Detect which cell encompasses the target text, then output its (X, Y) center coordinate. 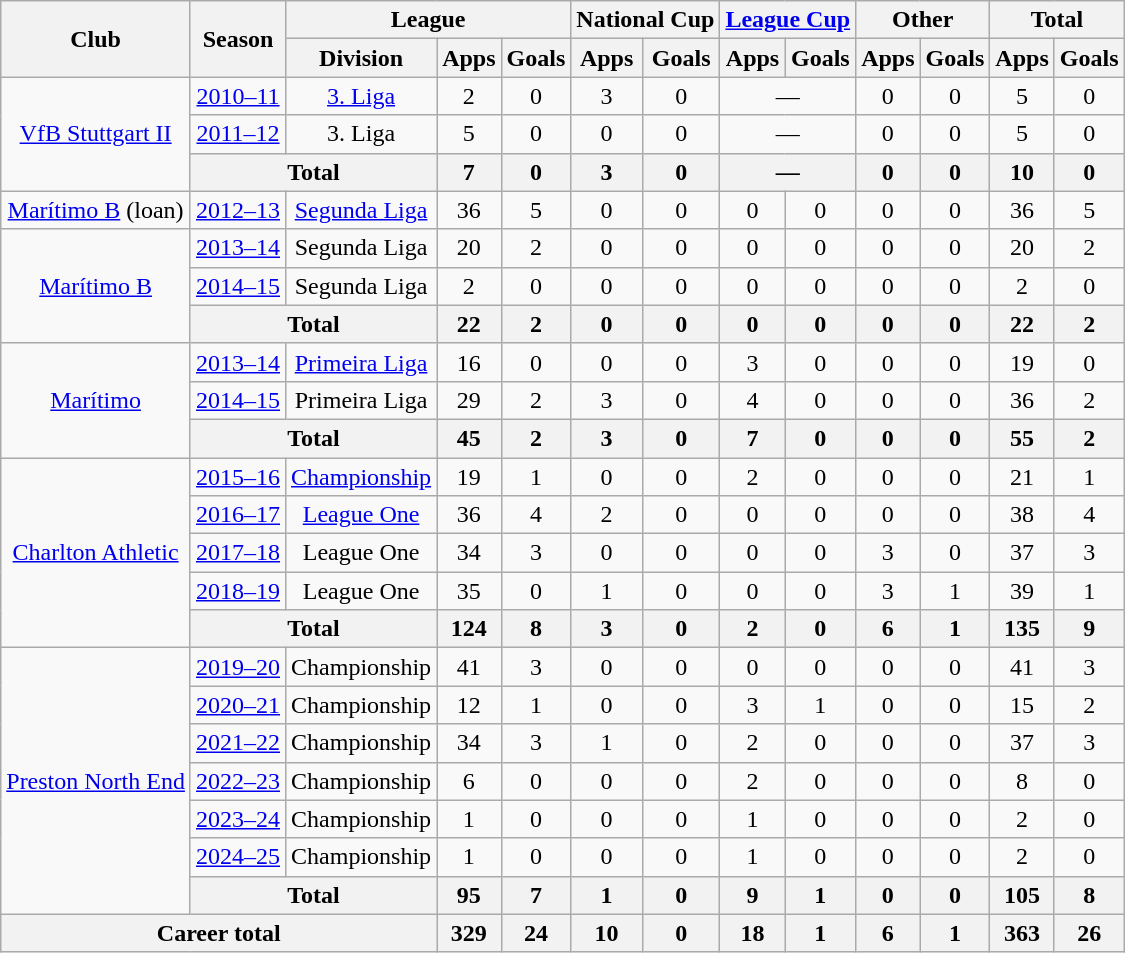
363 (1022, 933)
2011–12 (238, 134)
39 (1022, 591)
38 (1022, 515)
2020–21 (238, 705)
2015–16 (238, 477)
15 (1022, 705)
29 (469, 400)
2024–25 (238, 857)
124 (469, 629)
12 (469, 705)
16 (469, 362)
National Cup (646, 20)
2010–11 (238, 96)
18 (752, 933)
2018–19 (238, 591)
Marítimo B (96, 286)
24 (536, 933)
Charlton Athletic (96, 553)
55 (1022, 438)
Other (923, 20)
35 (469, 591)
Career total (219, 933)
2021–22 (238, 743)
21 (1022, 477)
2023–24 (238, 819)
329 (469, 933)
2017–18 (238, 553)
26 (1089, 933)
45 (469, 438)
Preston North End (96, 781)
VfB Stuttgart II (96, 134)
League (428, 20)
League Cup (788, 20)
2012–13 (238, 210)
135 (1022, 629)
2016–17 (238, 515)
Marítimo (96, 400)
2019–20 (238, 667)
Club (96, 39)
Season (238, 39)
2022–23 (238, 781)
Marítimo B (loan) (96, 210)
105 (1022, 895)
95 (469, 895)
Division (362, 58)
